Locate the cell with the specified text and output its [X, Y] center coordinate. 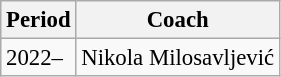
Coach [178, 20]
Nikola Milosavljević [178, 58]
2022– [38, 58]
Period [38, 20]
